Return the [X, Y] coordinate for the center point of the cell that contains the specified text.  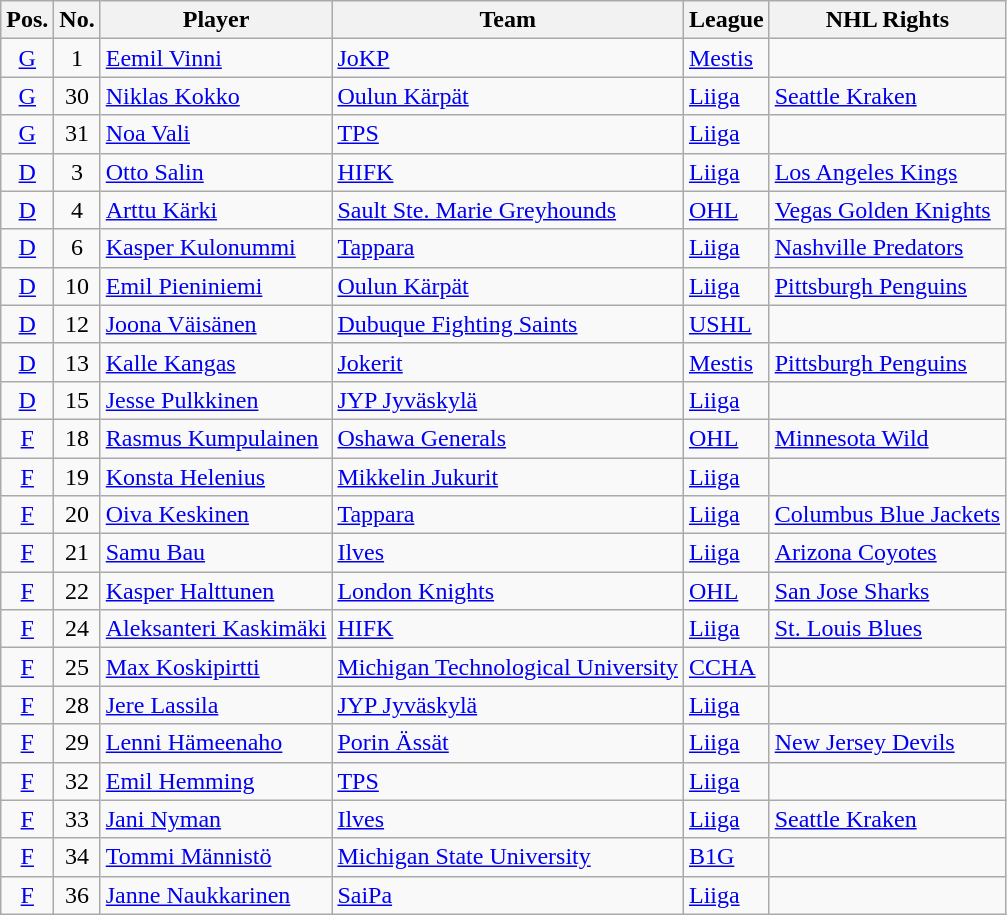
Konsta Helenius [216, 477]
33 [77, 819]
Vegas Golden Knights [887, 210]
NHL Rights [887, 20]
Lenni Hämeenaho [216, 743]
Emil Pieniniemi [216, 286]
Arizona Coyotes [887, 553]
Niklas Kokko [216, 96]
Jesse Pulkkinen [216, 400]
Pos. [28, 20]
15 [77, 400]
24 [77, 629]
4 [77, 210]
28 [77, 705]
USHL [726, 324]
Jokerit [508, 362]
Janne Naukkarinen [216, 895]
6 [77, 248]
Dubuque Fighting Saints [508, 324]
San Jose Sharks [887, 591]
13 [77, 362]
League [726, 20]
London Knights [508, 591]
Kalle Kangas [216, 362]
Kasper Halttunen [216, 591]
3 [77, 172]
Minnesota Wild [887, 438]
Jani Nyman [216, 819]
29 [77, 743]
Michigan Technological University [508, 667]
Team [508, 20]
SaiPa [508, 895]
Player [216, 20]
New Jersey Devils [887, 743]
B1G [726, 857]
St. Louis Blues [887, 629]
19 [77, 477]
Noa Vali [216, 134]
Kasper Kulonummi [216, 248]
Rasmus Kumpulainen [216, 438]
Joona Väisänen [216, 324]
36 [77, 895]
Columbus Blue Jackets [887, 515]
25 [77, 667]
Emil Hemming [216, 781]
22 [77, 591]
Max Koskipirtti [216, 667]
18 [77, 438]
10 [77, 286]
Samu Bau [216, 553]
Nashville Predators [887, 248]
Oshawa Generals [508, 438]
Tommi Männistö [216, 857]
Arttu Kärki [216, 210]
Los Angeles Kings [887, 172]
No. [77, 20]
1 [77, 58]
Jere Lassila [216, 705]
Mikkelin Jukurit [508, 477]
31 [77, 134]
Otto Salin [216, 172]
JoKP [508, 58]
Porin Ässät [508, 743]
Eemil Vinni [216, 58]
Oiva Keskinen [216, 515]
Michigan State University [508, 857]
Sault Ste. Marie Greyhounds [508, 210]
32 [77, 781]
20 [77, 515]
34 [77, 857]
30 [77, 96]
CCHA [726, 667]
21 [77, 553]
Aleksanteri Kaskimäki [216, 629]
12 [77, 324]
